For the text-containing cell, return its midpoint in [x, y] coordinate format. 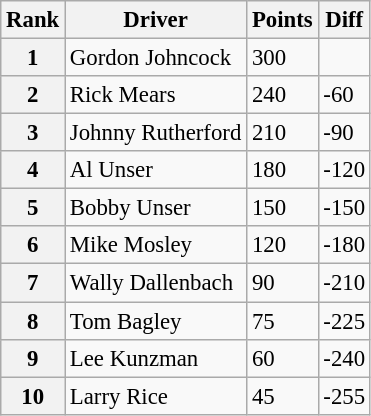
-120 [344, 170]
120 [282, 245]
Wally Dallenbach [156, 283]
-255 [344, 396]
Bobby Unser [156, 208]
90 [282, 283]
10 [33, 396]
Points [282, 20]
4 [33, 170]
Gordon Johncock [156, 58]
45 [282, 396]
-240 [344, 358]
2 [33, 95]
7 [33, 283]
3 [33, 133]
Johnny Rutherford [156, 133]
-60 [344, 95]
6 [33, 245]
Tom Bagley [156, 321]
-90 [344, 133]
Rick Mears [156, 95]
-150 [344, 208]
Larry Rice [156, 396]
210 [282, 133]
Driver [156, 20]
-225 [344, 321]
75 [282, 321]
Diff [344, 20]
Al Unser [156, 170]
150 [282, 208]
8 [33, 321]
-180 [344, 245]
9 [33, 358]
60 [282, 358]
Lee Kunzman [156, 358]
300 [282, 58]
240 [282, 95]
Rank [33, 20]
1 [33, 58]
Mike Mosley [156, 245]
5 [33, 208]
180 [282, 170]
-210 [344, 283]
